Find where the given text appears and provide that cell's center as (x, y) coordinate. 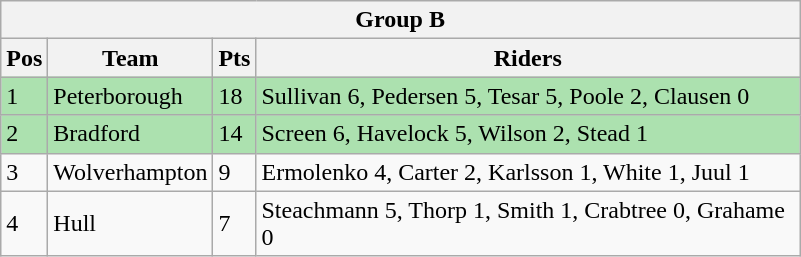
Hull (130, 224)
3 (24, 172)
Sullivan 6, Pedersen 5, Tesar 5, Poole 2, Clausen 0 (528, 96)
Group B (400, 20)
Pos (24, 58)
Peterborough (130, 96)
Wolverhampton (130, 172)
Bradford (130, 134)
Screen 6, Havelock 5, Wilson 2, Stead 1 (528, 134)
Team (130, 58)
9 (234, 172)
Steachmann 5, Thorp 1, Smith 1, Crabtree 0, Grahame 0 (528, 224)
1 (24, 96)
Pts (234, 58)
Riders (528, 58)
2 (24, 134)
4 (24, 224)
14 (234, 134)
7 (234, 224)
Ermolenko 4, Carter 2, Karlsson 1, White 1, Juul 1 (528, 172)
18 (234, 96)
